Provide the (X, Y) coordinate of the cell's center where the given text is located.  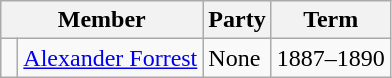
Member (102, 20)
None (237, 58)
1887–1890 (330, 58)
Party (237, 20)
Term (330, 20)
Alexander Forrest (110, 58)
